Determine the [X, Y] coordinate at the center of the cell enclosing the given text.  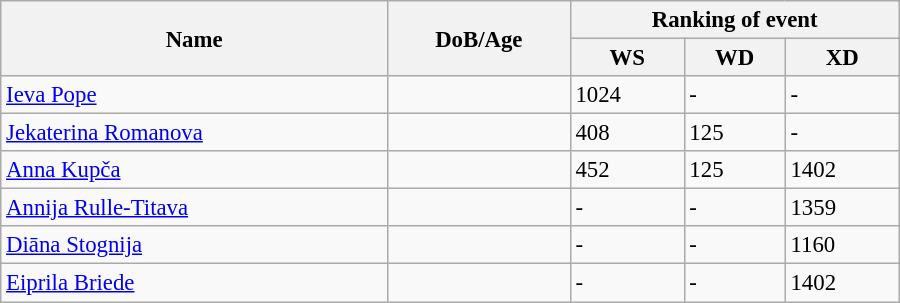
408 [627, 133]
Jekaterina Romanova [194, 133]
Annija Rulle-Titava [194, 208]
Anna Kupča [194, 170]
1024 [627, 95]
Eiprila Briede [194, 283]
Ranking of event [734, 20]
XD [842, 58]
Diāna Stognija [194, 245]
Name [194, 38]
1359 [842, 208]
WD [734, 58]
1160 [842, 245]
452 [627, 170]
DoB/Age [478, 38]
WS [627, 58]
Ieva Pope [194, 95]
